Scan for the cell matching the given text and deliver its (X, Y) coordinate at center. 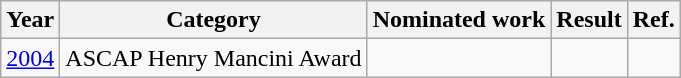
Result (589, 20)
Category (214, 20)
Nominated work (459, 20)
ASCAP Henry Mancini Award (214, 58)
2004 (30, 58)
Ref. (654, 20)
Year (30, 20)
